From the cell containing the given text, extract its center point as (x, y) coordinate. 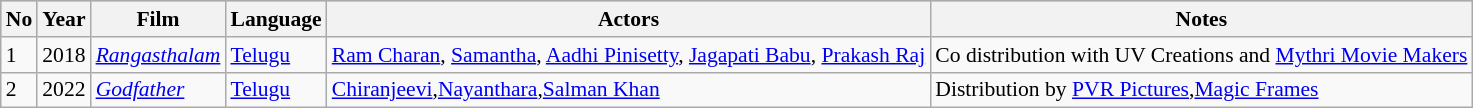
Distribution by PVR Pictures,Magic Frames (1201, 90)
Film (158, 19)
Chiranjeevi,Nayanthara,Salman Khan (629, 90)
Year (64, 19)
Godfather (158, 90)
Ram Charan, Samantha, Aadhi Pinisetty, Jagapati Babu, Prakash Raj (629, 55)
Actors (629, 19)
Language (276, 19)
Notes (1201, 19)
Co distribution with UV Creations and Mythri Movie Makers (1201, 55)
2022 (64, 90)
2 (20, 90)
2018 (64, 55)
No (20, 19)
1 (20, 55)
Rangasthalam (158, 55)
